Return [x, y] of the center of cell containing provided text 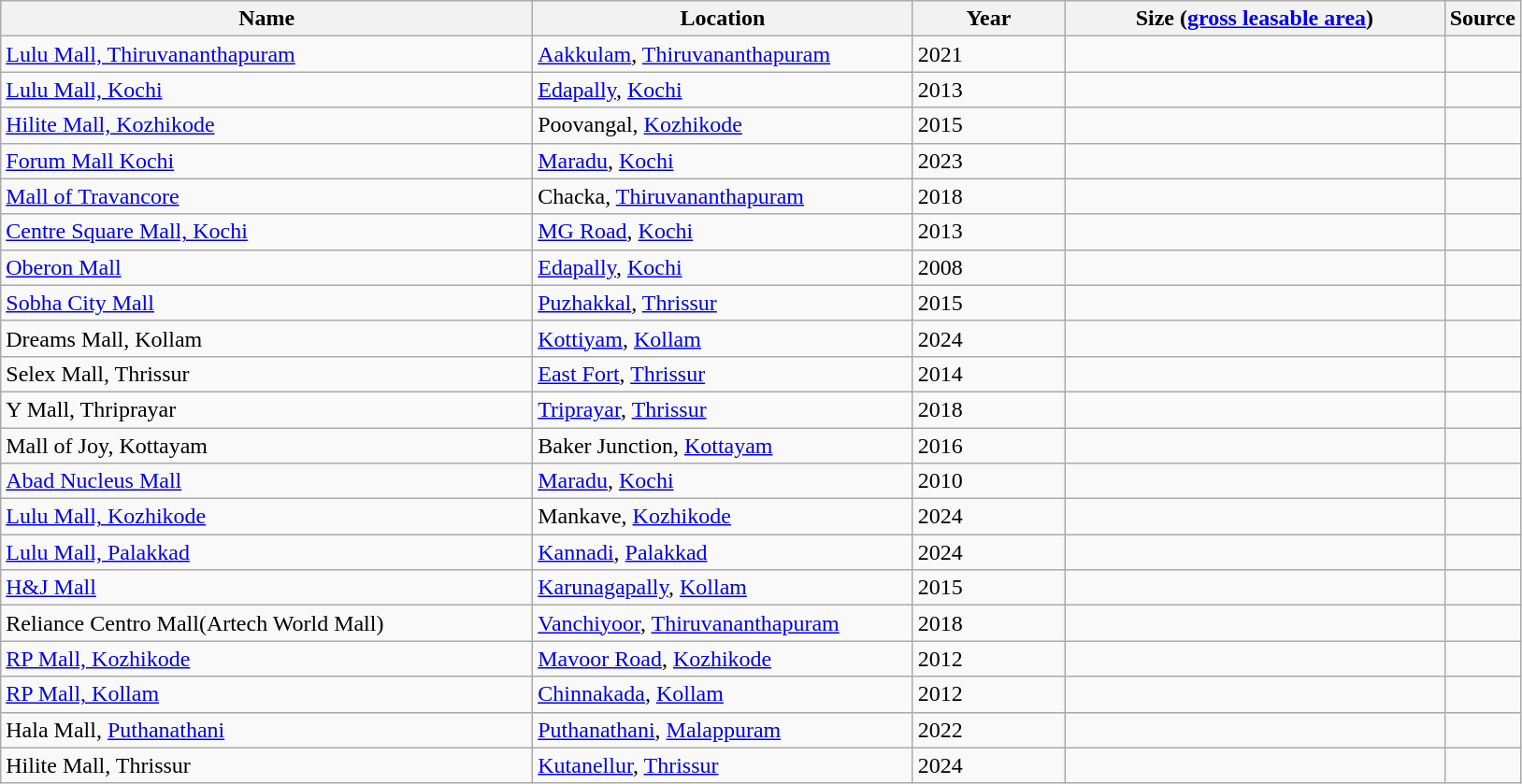
2010 [989, 481]
Abad Nucleus Mall [267, 481]
Puthanathani, Malappuram [723, 730]
Forum Mall Kochi [267, 161]
Mavoor Road, Kozhikode [723, 659]
Lulu Mall, Kochi [267, 90]
Baker Junction, Kottayam [723, 446]
Chacka, Thiruvananthapuram [723, 196]
Mall of Travancore [267, 196]
Name [267, 19]
RP Mall, Kozhikode [267, 659]
Lulu Mall, Thiruvananthapuram [267, 54]
Puzhakkal, Thrissur [723, 303]
Kannadi, Palakkad [723, 552]
East Fort, Thrissur [723, 374]
2023 [989, 161]
Triprayar, Thrissur [723, 409]
2016 [989, 446]
2014 [989, 374]
H&J Mall [267, 588]
Location [723, 19]
Aakkulam, Thiruvananthapuram [723, 54]
Size (gross leasable area) [1255, 19]
Mall of Joy, Kottayam [267, 446]
2008 [989, 267]
Year [989, 19]
Lulu Mall, Palakkad [267, 552]
Y Mall, Thriprayar [267, 409]
Lulu Mall, Kozhikode [267, 517]
Reliance Centro Mall(Artech World Mall) [267, 623]
Source [1483, 19]
Karunagapally, Kollam [723, 588]
MG Road, Kochi [723, 232]
Sobha City Mall [267, 303]
Hilite Mall, Kozhikode [267, 125]
2021 [989, 54]
Mankave, Kozhikode [723, 517]
Dreams Mall, Kollam [267, 338]
Kottiyam, Kollam [723, 338]
Centre Square Mall, Kochi [267, 232]
Poovangal, Kozhikode [723, 125]
Oberon Mall [267, 267]
Selex Mall, Thrissur [267, 374]
Vanchiyoor, Thiruvananthapuram [723, 623]
Hala Mall, Puthanathani [267, 730]
2022 [989, 730]
Kutanellur, Thrissur [723, 765]
Chinnakada, Kollam [723, 694]
RP Mall, Kollam [267, 694]
Hilite Mall, Thrissur [267, 765]
